Determine the (X, Y) coordinate at the center of the cell enclosing the given text.  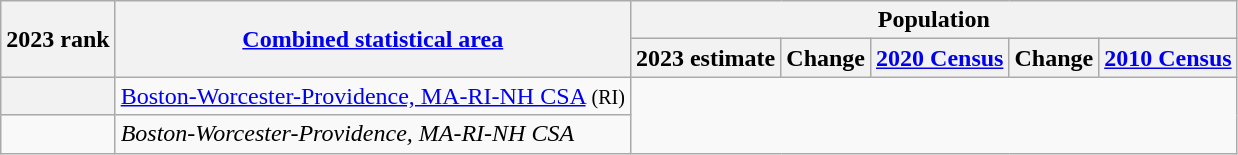
2023 estimate (705, 58)
Combined statistical area (372, 39)
2010 Census (1168, 58)
2023 rank (58, 39)
Boston-Worcester-Providence, MA-RI-NH CSA (372, 134)
Population (934, 20)
Boston-Worcester-Providence, MA-RI-NH CSA (RI) (372, 96)
2020 Census (940, 58)
